Extract the (X, Y) coordinate from the center of the cell holding the provided text.  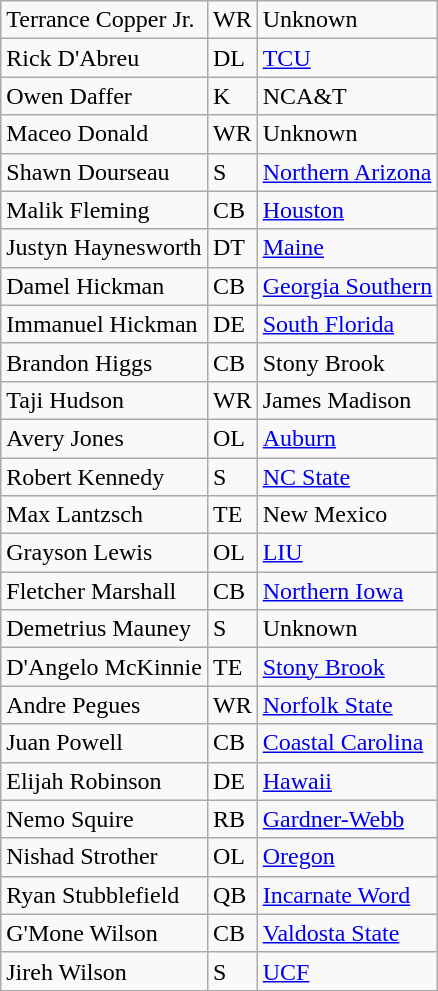
Coastal Carolina (348, 743)
Norfolk State (348, 705)
TCU (348, 58)
Northern Arizona (348, 172)
NCA&T (348, 96)
QB (232, 895)
Maine (348, 248)
Malik Fleming (104, 210)
Shawn Dourseau (104, 172)
Incarnate Word (348, 895)
Grayson Lewis (104, 553)
Hawaii (348, 781)
Brandon Higgs (104, 362)
Jireh Wilson (104, 971)
Gardner-Webb (348, 819)
Oregon (348, 857)
James Madison (348, 400)
Avery Jones (104, 438)
Fletcher Marshall (104, 591)
Taji Hudson (104, 400)
Ryan Stubblefield (104, 895)
Owen Daffer (104, 96)
Terrance Copper Jr. (104, 20)
K (232, 96)
LIU (348, 553)
Northern Iowa (348, 591)
Nemo Squire (104, 819)
Maceo Donald (104, 134)
Juan Powell (104, 743)
Robert Kennedy (104, 477)
New Mexico (348, 515)
Demetrius Mauney (104, 629)
Auburn (348, 438)
South Florida (348, 324)
Damel Hickman (104, 286)
D'Angelo McKinnie (104, 667)
Max Lantzsch (104, 515)
UCF (348, 971)
Houston (348, 210)
Valdosta State (348, 933)
Elijah Robinson (104, 781)
DT (232, 248)
Andre Pegues (104, 705)
Georgia Southern (348, 286)
RB (232, 819)
NC State (348, 477)
Justyn Haynesworth (104, 248)
Rick D'Abreu (104, 58)
DL (232, 58)
Nishad Strother (104, 857)
G'Mone Wilson (104, 933)
Immanuel Hickman (104, 324)
